Pinpoint the cell where the given text exists, returning its [x, y] midpoint coordinate. 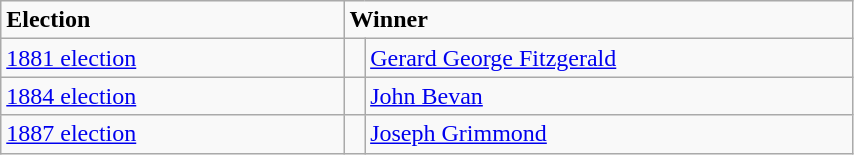
1887 election [172, 134]
1881 election [172, 58]
1884 election [172, 96]
John Bevan [609, 96]
Winner [598, 20]
Gerard George Fitzgerald [609, 58]
Joseph Grimmond [609, 134]
Election [172, 20]
